Determine the (x, y) coordinate at the center of the cell enclosing the given text.  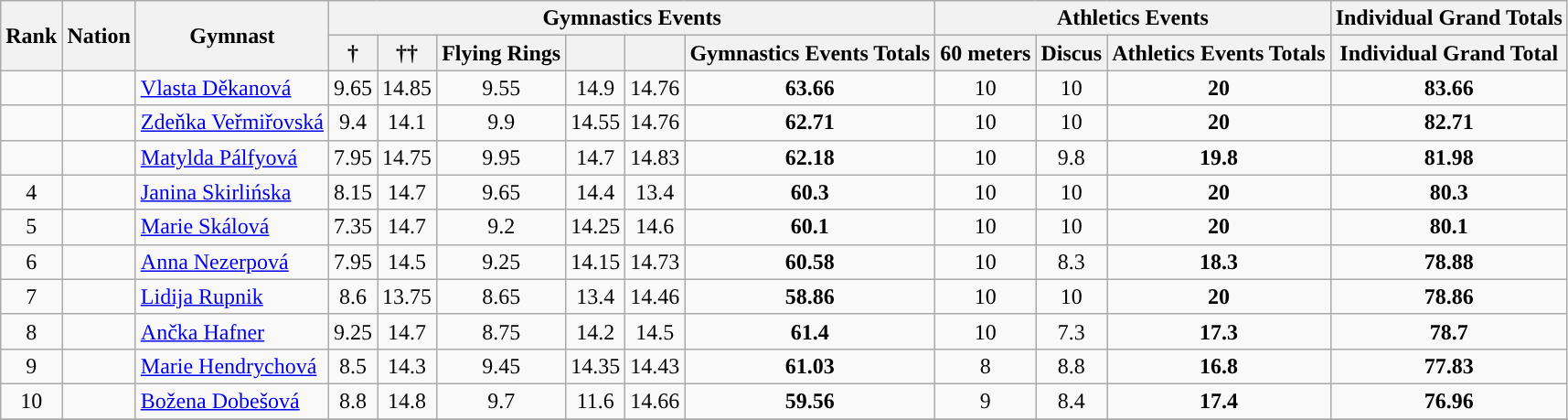
62.71 (810, 123)
Athletics Events (1134, 18)
14.9 (596, 88)
8.6 (353, 296)
18.3 (1219, 262)
14.15 (596, 262)
7.35 (353, 227)
14.73 (655, 262)
83.66 (1448, 88)
Nation (99, 36)
63.66 (810, 88)
82.71 (1448, 123)
14.1 (408, 123)
† (353, 53)
9.95 (501, 157)
60.58 (810, 262)
14.25 (596, 227)
Rank (31, 36)
Gymnastics Events Totals (810, 53)
14.8 (408, 401)
9.7 (501, 401)
14.35 (596, 366)
8.4 (1072, 401)
Marie Skálová (232, 227)
Discus (1072, 53)
78.86 (1448, 296)
9.2 (501, 227)
80.1 (1448, 227)
8.65 (501, 296)
60.3 (810, 192)
17.3 (1219, 331)
59.56 (810, 401)
19.8 (1219, 157)
14.55 (596, 123)
8.5 (353, 366)
Zdeňka Veřmiřovská (232, 123)
Janina Skirlińska (232, 192)
14.4 (596, 192)
14.43 (655, 366)
7 (31, 296)
Gymnast (232, 36)
13.75 (408, 296)
76.96 (1448, 401)
4 (31, 192)
7.3 (1072, 331)
Božena Dobešová (232, 401)
14.85 (408, 88)
5 (31, 227)
17.4 (1219, 401)
77.83 (1448, 366)
9.55 (501, 88)
14.2 (596, 331)
62.18 (810, 157)
60 meters (986, 53)
8.15 (353, 192)
Gymnastics Events (633, 18)
14.6 (655, 227)
†† (408, 53)
11.6 (596, 401)
78.7 (1448, 331)
58.86 (810, 296)
9.9 (501, 123)
Marie Hendrychová (232, 366)
14.83 (655, 157)
78.88 (1448, 262)
14.3 (408, 366)
61.03 (810, 366)
81.98 (1448, 157)
Flying Rings (501, 53)
Individual Grand Totals (1448, 18)
60.1 (810, 227)
Athletics Events Totals (1219, 53)
61.4 (810, 331)
6 (31, 262)
9.4 (353, 123)
9.8 (1072, 157)
Lidija Rupnik (232, 296)
9.45 (501, 366)
Anna Nezerpová (232, 262)
Vlasta Děkanová (232, 88)
Individual Grand Total (1448, 53)
8.75 (501, 331)
Matylda Pálfyová (232, 157)
14.75 (408, 157)
8.3 (1072, 262)
16.8 (1219, 366)
80.3 (1448, 192)
Ančka Hafner (232, 331)
14.46 (655, 296)
14.66 (655, 401)
